Capture the cell that displays the provided text and extract its [X, Y] central coordinate. 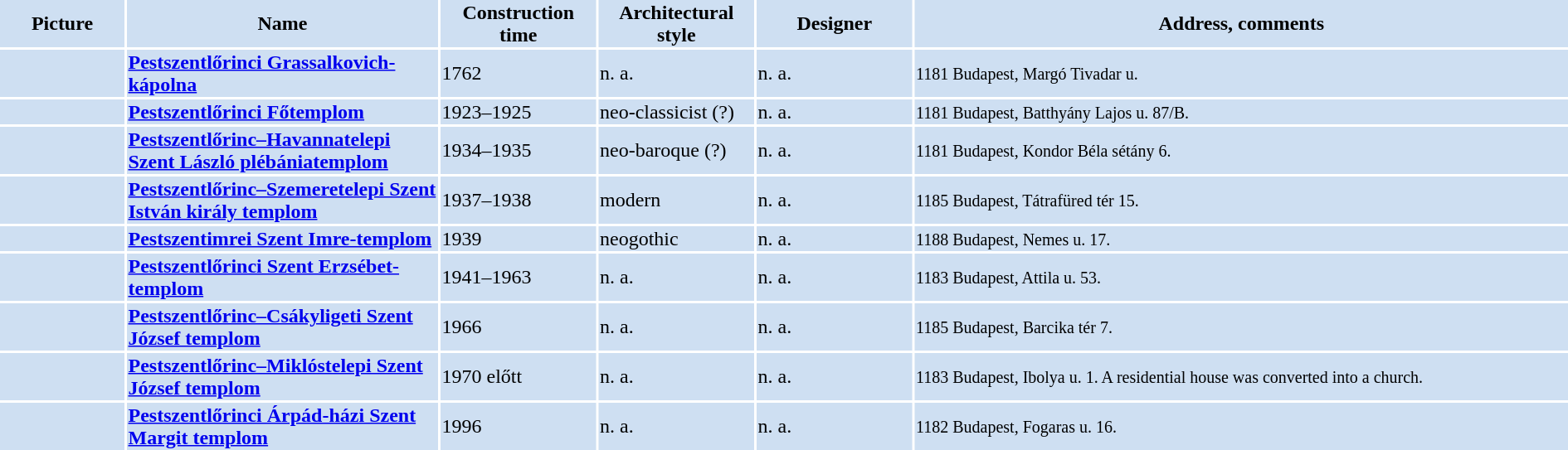
1923–1925 [519, 112]
1966 [519, 327]
1181 Budapest, Margó Tivadar u. [1241, 73]
1183 Budapest, Ibolya u. 1. A residential house was converted into a church. [1241, 376]
Pestszentlőrinci Árpád-házi Szent Margit templom [282, 426]
Pestszentlőrinci Szent Erzsébet-templom [282, 277]
1941–1963 [519, 277]
1939 [519, 239]
Address, comments [1241, 23]
1185 Budapest, Barcika tér 7. [1241, 327]
Construction time [519, 23]
neogothic [677, 239]
1762 [519, 73]
Picture [62, 23]
neo-baroque (?) [677, 151]
1181 Budapest, Kondor Béla sétány 6. [1241, 151]
Architectural style [677, 23]
Pestszentlőrinci Grassalkovich-kápolna [282, 73]
1183 Budapest, Attila u. 53. [1241, 277]
modern [677, 201]
Pestszentlőrinc–Csákyligeti Szent József templom [282, 327]
Designer [835, 23]
1181 Budapest, Batthyány Lajos u. 87/B. [1241, 112]
Pestszentlőrinc–Miklóstelepi Szent József templom [282, 376]
1188 Budapest, Nemes u. 17. [1241, 239]
neo-classicist (?) [677, 112]
Name [282, 23]
1185 Budapest, Tátrafüred tér 15. [1241, 201]
1937–1938 [519, 201]
Pestszentlőrinci Főtemplom [282, 112]
Pestszentlőrinc–Szemeretelepi Szent István király templom [282, 201]
Pestszentlőrinc–Havannatelepi Szent László plébániatemplom [282, 151]
Pestszentimrei Szent Imre-templom [282, 239]
1934–1935 [519, 151]
1182 Budapest, Fogaras u. 16. [1241, 426]
1996 [519, 426]
1970 előtt [519, 376]
